Capture the cell that displays the provided text and extract its (X, Y) central coordinate. 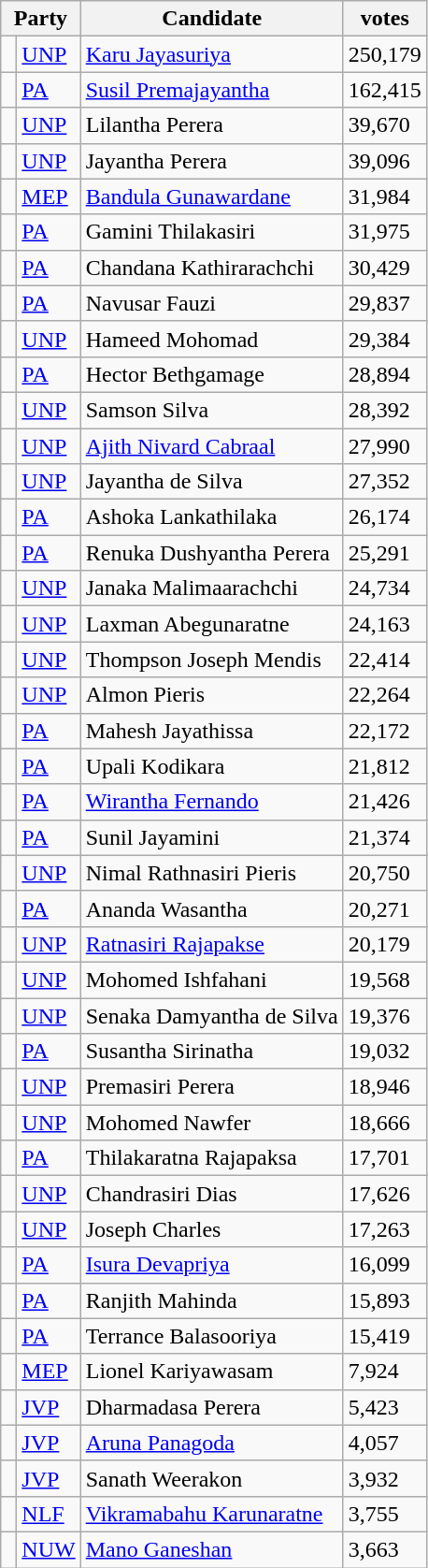
15,893 (385, 1300)
Thompson Joseph Mendis (211, 660)
Almon Pieris (211, 695)
24,163 (385, 624)
31,984 (385, 196)
Dharmadasa Perera (211, 1407)
votes (385, 19)
Laxman Abegunaratne (211, 624)
18,946 (385, 1087)
20,750 (385, 873)
27,352 (385, 482)
Mohomed Nawfer (211, 1123)
28,894 (385, 374)
29,384 (385, 339)
19,376 (385, 1015)
16,099 (385, 1265)
Nimal Rathnasiri Pieris (211, 873)
20,179 (385, 944)
25,291 (385, 553)
Sunil Jayamini (211, 837)
Upali Kodikara (211, 766)
162,415 (385, 90)
19,032 (385, 1052)
Lionel Kariyawasam (211, 1372)
Isura Devapriya (211, 1265)
Vikramabahu Karunaratne (211, 1514)
30,429 (385, 268)
Hector Bethgamage (211, 374)
17,626 (385, 1194)
7,924 (385, 1372)
Ananda Wasantha (211, 908)
29,837 (385, 303)
5,423 (385, 1407)
NLF (49, 1514)
Ajith Nivard Cabraal (211, 446)
Karu Jayasuriya (211, 54)
Lilantha Perera (211, 125)
Premasiri Perera (211, 1087)
26,174 (385, 517)
20,271 (385, 908)
Ranjith Mahinda (211, 1300)
Susantha Sirinatha (211, 1052)
3,932 (385, 1478)
22,172 (385, 731)
Navusar Fauzi (211, 303)
28,392 (385, 410)
Party (41, 19)
21,812 (385, 766)
27,990 (385, 446)
4,057 (385, 1443)
Hameed Mohomad (211, 339)
21,374 (385, 837)
39,670 (385, 125)
NUW (49, 1549)
Jayantha Perera (211, 161)
250,179 (385, 54)
Janaka Malimaarachchi (211, 588)
39,096 (385, 161)
17,263 (385, 1229)
Ratnasiri Rajapakse (211, 944)
31,975 (385, 232)
24,734 (385, 588)
Mahesh Jayathissa (211, 731)
Chandrasiri Dias (211, 1194)
22,414 (385, 660)
Susil Premajayantha (211, 90)
Chandana Kathirarachchi (211, 268)
Joseph Charles (211, 1229)
Mano Ganeshan (211, 1549)
17,701 (385, 1158)
19,568 (385, 980)
Gamini Thilakasiri (211, 232)
Thilakaratna Rajapaksa (211, 1158)
Terrance Balasooriya (211, 1336)
3,755 (385, 1514)
21,426 (385, 802)
Ashoka Lankathilaka (211, 517)
Sanath Weerakon (211, 1478)
18,666 (385, 1123)
Aruna Panagoda (211, 1443)
Wirantha Fernando (211, 802)
Jayantha de Silva (211, 482)
Candidate (211, 19)
22,264 (385, 695)
Mohomed Ishfahani (211, 980)
3,663 (385, 1549)
Senaka Damyantha de Silva (211, 1015)
Samson Silva (211, 410)
Renuka Dushyantha Perera (211, 553)
Bandula Gunawardane (211, 196)
15,419 (385, 1336)
